For the text-containing cell, return its midpoint in (x, y) coordinate format. 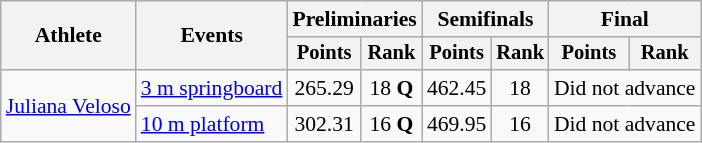
Preliminaries (354, 19)
3 m springboard (212, 88)
Athlete (68, 36)
Juliana Veloso (68, 106)
Events (212, 36)
265.29 (324, 88)
18 Q (392, 88)
Semifinals (486, 19)
Final (625, 19)
10 m platform (212, 124)
469.95 (456, 124)
462.45 (456, 88)
18 (520, 88)
16 (520, 124)
16 Q (392, 124)
302.31 (324, 124)
